Find where the given text appears and provide that cell's center as [X, Y] coordinate. 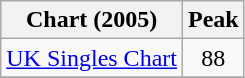
Chart (2005) [92, 20]
UK Singles Chart [92, 58]
Peak [213, 20]
88 [213, 58]
